From the cell containing the given text, extract its center point as (x, y) coordinate. 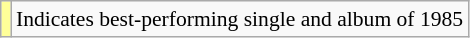
Indicates best-performing single and album of 1985 (240, 19)
